Locate the cell with the specified text and output its [X, Y] center coordinate. 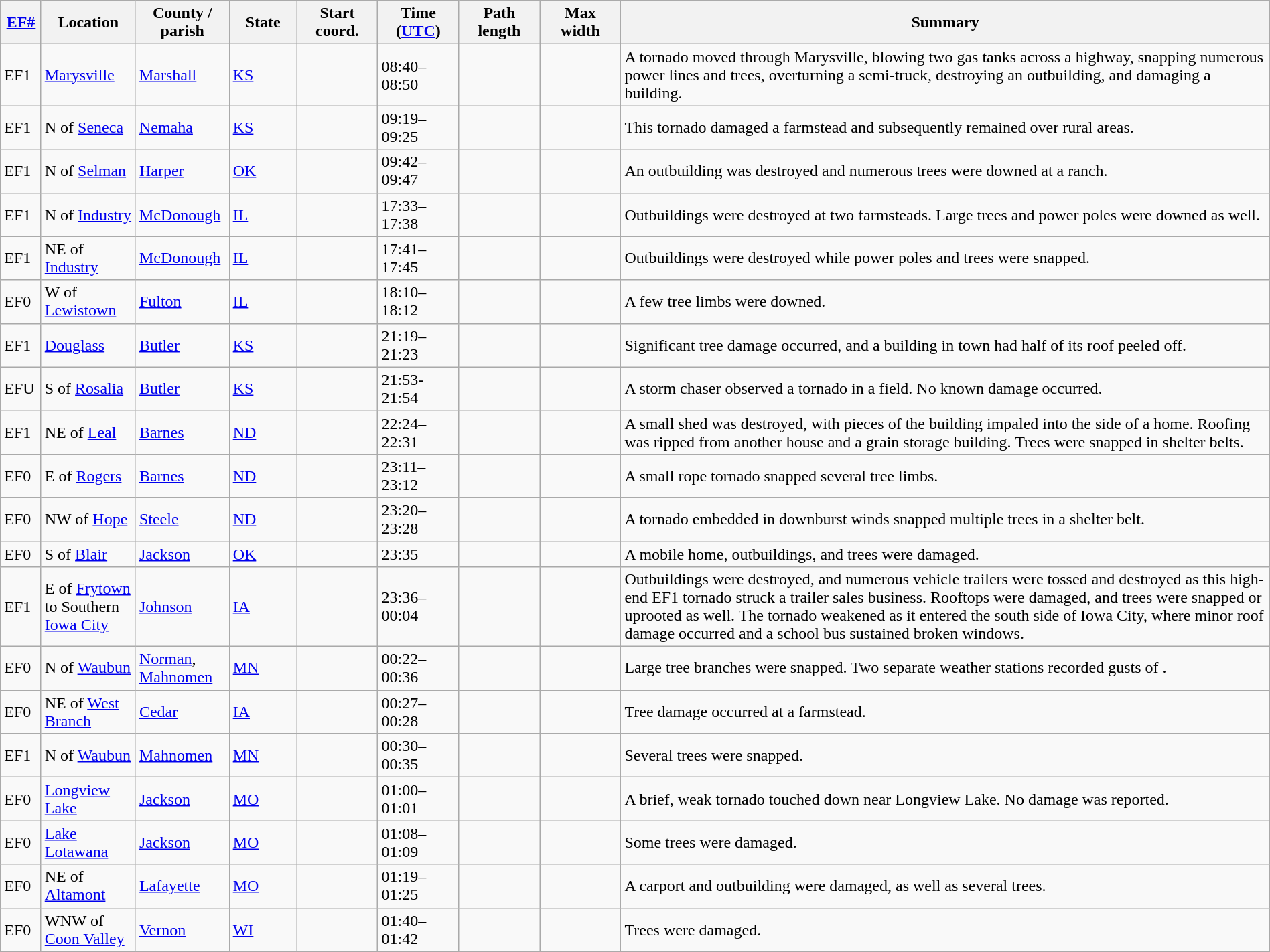
21:19–21:23 [418, 345]
09:42–09:47 [418, 171]
Significant tree damage occurred, and a building in town had half of its roof peeled off. [945, 345]
01:40–01:42 [418, 929]
Start coord. [338, 23]
17:41–17:45 [418, 258]
23:20–23:28 [418, 520]
Norman, Mahnomen [182, 668]
Nemaha [182, 127]
WNW of Coon Valley [88, 929]
Vernon [182, 929]
22:24–22:31 [418, 432]
Fulton [182, 301]
23:36–00:04 [418, 607]
A tornado embedded in downburst winds snapped multiple trees in a shelter belt. [945, 520]
23:35 [418, 554]
A storm chaser observed a tornado in a field. No known damage occurred. [945, 388]
Lake Lotawana [88, 842]
Several trees were snapped. [945, 755]
Johnson [182, 607]
Lafayette [182, 886]
WI [263, 929]
A few tree limbs were downed. [945, 301]
Summary [945, 23]
Marysville [88, 75]
08:40–08:50 [418, 75]
N of Seneca [88, 127]
Cedar [182, 712]
23:11–23:12 [418, 475]
01:19–01:25 [418, 886]
State [263, 23]
Harper [182, 171]
Douglass [88, 345]
00:30–00:35 [418, 755]
09:19–09:25 [418, 127]
A mobile home, outbuildings, and trees were damaged. [945, 554]
N of Selman [88, 171]
An outbuilding was destroyed and numerous trees were downed at a ranch. [945, 171]
Max width [580, 23]
Mahnomen [182, 755]
County / parish [182, 23]
N of Industry [88, 214]
S of Blair [88, 554]
21:53-21:54 [418, 388]
NE of Altamont [88, 886]
Outbuildings were destroyed at two farmsteads. Large trees and power poles were downed as well. [945, 214]
E of Rogers [88, 475]
17:33–17:38 [418, 214]
Large tree branches were snapped. Two separate weather stations recorded gusts of . [945, 668]
Path length [500, 23]
W of Lewistown [88, 301]
E of Frytown to Southern Iowa City [88, 607]
00:22–00:36 [418, 668]
Location [88, 23]
NW of Hope [88, 520]
Trees were damaged. [945, 929]
S of Rosalia [88, 388]
Time (UTC) [418, 23]
NE of Leal [88, 432]
This tornado damaged a farmstead and subsequently remained over rural areas. [945, 127]
EFU [21, 388]
A carport and outbuilding were damaged, as well as several trees. [945, 886]
Some trees were damaged. [945, 842]
NE of Industry [88, 258]
00:27–00:28 [418, 712]
A small rope tornado snapped several tree limbs. [945, 475]
A brief, weak tornado touched down near Longview Lake. No damage was reported. [945, 799]
Marshall [182, 75]
18:10–18:12 [418, 301]
01:08–01:09 [418, 842]
Steele [182, 520]
Longview Lake [88, 799]
Tree damage occurred at a farmstead. [945, 712]
01:00–01:01 [418, 799]
EF# [21, 23]
Outbuildings were destroyed while power poles and trees were snapped. [945, 258]
NE of West Branch [88, 712]
